Output the [X, Y] coordinate of the center of the cell containing the given text.  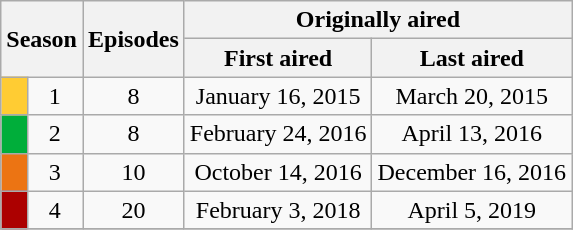
3 [54, 172]
20 [133, 210]
Originally aired [378, 20]
1 [54, 96]
First aired [278, 58]
October 14, 2016 [278, 172]
March 20, 2015 [472, 96]
2 [54, 134]
Last aired [472, 58]
February 3, 2018 [278, 210]
10 [133, 172]
Season [42, 39]
4 [54, 210]
Episodes [133, 39]
December 16, 2016 [472, 172]
April 13, 2016 [472, 134]
January 16, 2015 [278, 96]
February 24, 2016 [278, 134]
April 5, 2019 [472, 210]
